From the cell containing the given text, extract its center point as [X, Y] coordinate. 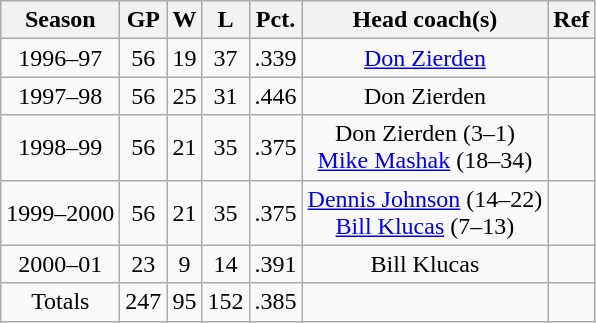
.446 [276, 96]
31 [226, 96]
247 [144, 302]
Bill Klucas [425, 264]
1998–99 [60, 148]
Dennis Johnson (14–22)Bill Klucas (7–13) [425, 212]
Head coach(s) [425, 20]
14 [226, 264]
95 [184, 302]
Season [60, 20]
Ref [572, 20]
19 [184, 58]
GP [144, 20]
37 [226, 58]
Pct. [276, 20]
1997–98 [60, 96]
2000–01 [60, 264]
.385 [276, 302]
W [184, 20]
Totals [60, 302]
Don Zierden (3–1)Mike Mashak (18–34) [425, 148]
25 [184, 96]
1999–2000 [60, 212]
152 [226, 302]
23 [144, 264]
1996–97 [60, 58]
.391 [276, 264]
9 [184, 264]
L [226, 20]
.339 [276, 58]
